Extract the (x, y) coordinate from the center of the cell holding the provided text.  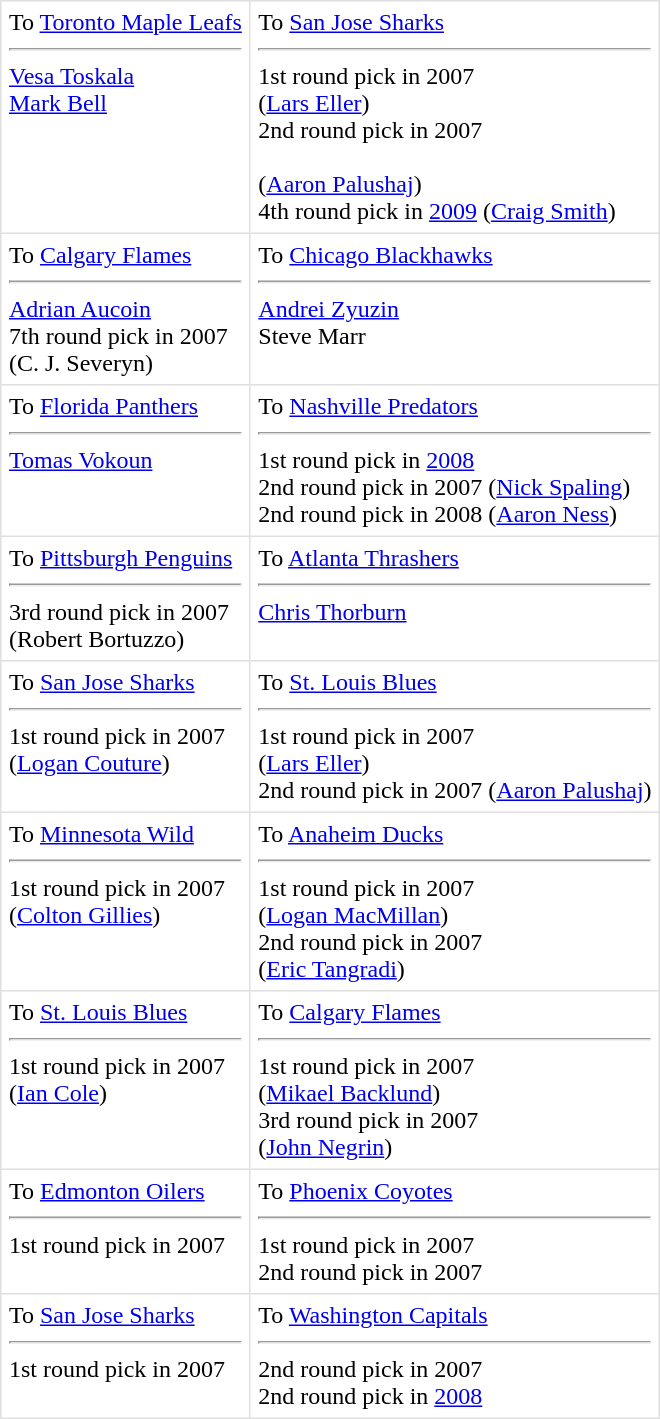
To San Jose Sharks1st round pick in 2007(Lars Eller)2nd round pick in 2007(Aaron Palushaj)4th round pick in 2009 (Craig Smith) (455, 117)
To Toronto Maple LeafsVesa ToskalaMark Bell (126, 117)
To Washington Capitals 2nd round pick in 2007 2nd round pick in 2008 (455, 1356)
To St. Louis Blues 1st round pick in 2007(Ian Cole) (126, 1080)
To Minnesota Wild 1st round pick in 2007(Colton Gillies) (126, 901)
To San Jose Sharks 1st round pick in 2007 (126, 1356)
To Atlanta Thrashers Chris Thorburn (455, 598)
To Chicago Blackhawks Andrei Zyuzin Steve Marr (455, 309)
To Calgary Flames Adrian Aucoin 7th round pick in 2007(C. J. Severyn) (126, 309)
To Anaheim Ducks 1st round pick in 2007(Logan MacMillan) 2nd round pick in 2007 (Eric Tangradi) (455, 901)
To Florida Panthers Tomas Vokoun (126, 461)
To St. Louis Blues 1st round pick in 2007(Lars Eller) 2nd round pick in 2007 (Aaron Palushaj) (455, 737)
To Nashville Predators 1st round pick in 20082nd round pick in 2007 (Nick Spaling)2nd round pick in 2008 (Aaron Ness) (455, 461)
To Calgary Flames 1st round pick in 2007(Mikael Backlund) 3rd round pick in 2007 (John Negrin) (455, 1080)
To San Jose Sharks 1st round pick in 2007(Logan Couture) (126, 737)
To Phoenix Coyotes 1st round pick in 2007 2nd round pick in 2007 (455, 1231)
To Pittsburgh Penguins 3rd round pick in 2007(Robert Bortuzzo) (126, 598)
To Edmonton Oilers 1st round pick in 2007 (126, 1231)
